From the cell containing the given text, extract its center point as (X, Y) coordinate. 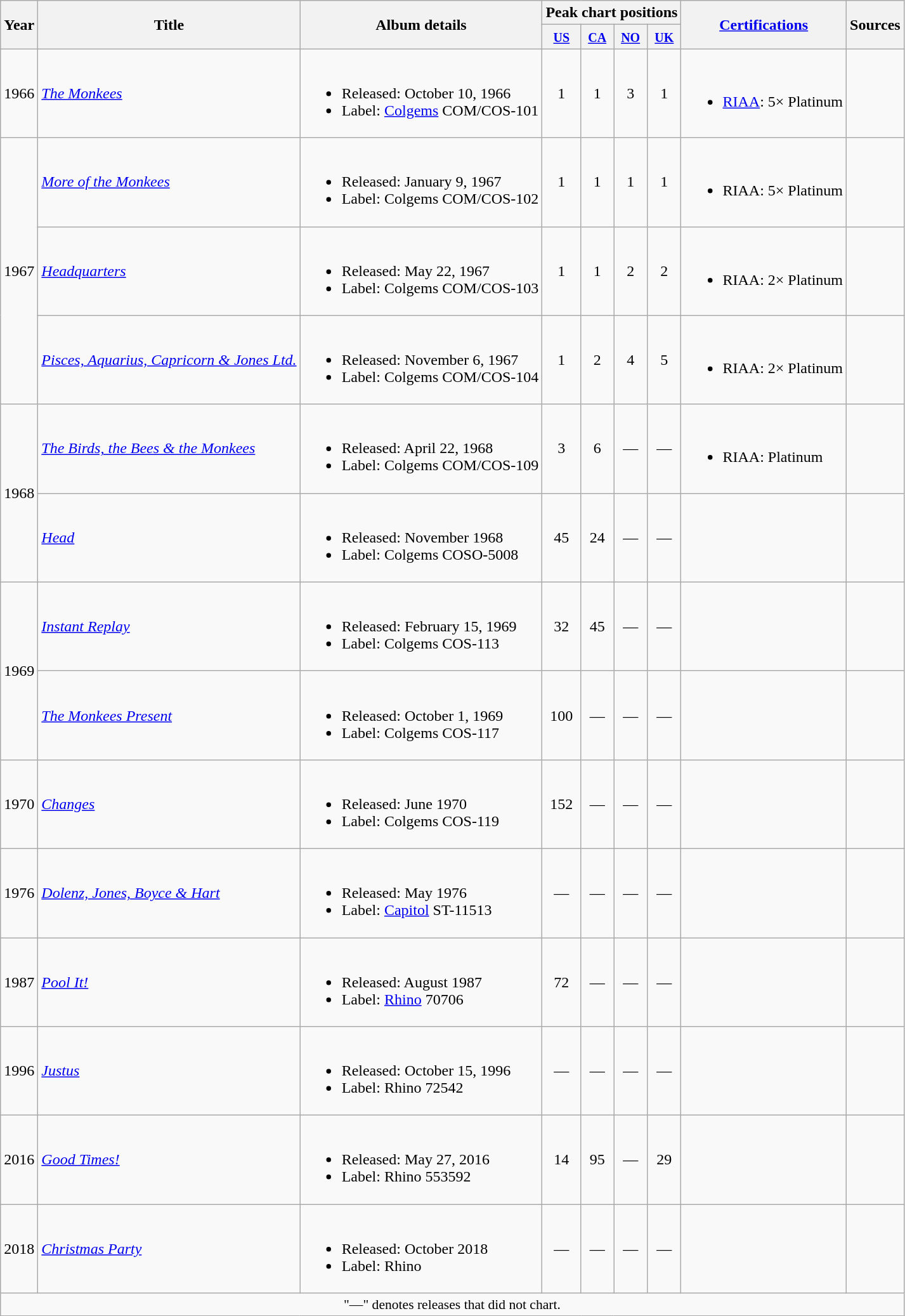
Released: May 1976Label: Capitol ST-11513 (421, 893)
Released: April 22, 1968Label: Colgems COM/COS-109 (421, 449)
24 (597, 537)
1968 (19, 493)
Head (169, 537)
Released: May 27, 2016Label: Rhino 553592 (421, 1160)
RIAA: Platinum (764, 449)
The Monkees (169, 93)
Dolenz, Jones, Boyce & Hart (169, 893)
Changes (169, 804)
32 (562, 626)
Released: November 6, 1967Label: Colgems COM/COS-104 (421, 360)
Released: August 1987Label: Rhino 70706 (421, 982)
4 (630, 360)
Good Times! (169, 1160)
Released: October 10, 1966Label: Colgems COM/COS-101 (421, 93)
Released: October 1, 1969Label: Colgems COS-117 (421, 715)
2016 (19, 1160)
Headquarters (169, 271)
The Birds, the Bees & the Monkees (169, 449)
Justus (169, 1071)
Released: January 9, 1967Label: Colgems COM/COS-102 (421, 182)
US (562, 37)
Christmas Party (169, 1249)
1966 (19, 93)
Certifications (764, 25)
Peak chart positions (611, 13)
Album details (421, 25)
Released: June 1970Label: Colgems COS-119 (421, 804)
5 (665, 360)
Released: October 2018Label: Rhino (421, 1249)
Released: November 1968Label: Colgems COSO-5008 (421, 537)
1976 (19, 893)
Released: February 15, 1969Label: Colgems COS-113 (421, 626)
100 (562, 715)
Title (169, 25)
Instant Replay (169, 626)
14 (562, 1160)
Pisces, Aquarius, Capricorn & Jones Ltd. (169, 360)
1996 (19, 1071)
2018 (19, 1249)
1969 (19, 671)
Released: October 15, 1996 Label: Rhino 72542 (421, 1071)
6 (597, 449)
1987 (19, 982)
29 (665, 1160)
Pool It! (169, 982)
Year (19, 25)
Sources (875, 25)
NO (630, 37)
1970 (19, 804)
Released: May 22, 1967Label: Colgems COM/COS-103 (421, 271)
95 (597, 1160)
UK (665, 37)
152 (562, 804)
More of the Monkees (169, 182)
The Monkees Present (169, 715)
72 (562, 982)
"—" denotes releases that did not chart. (452, 1305)
1967 (19, 271)
CA (597, 37)
